Locate the cell with the specified text and output its (X, Y) center coordinate. 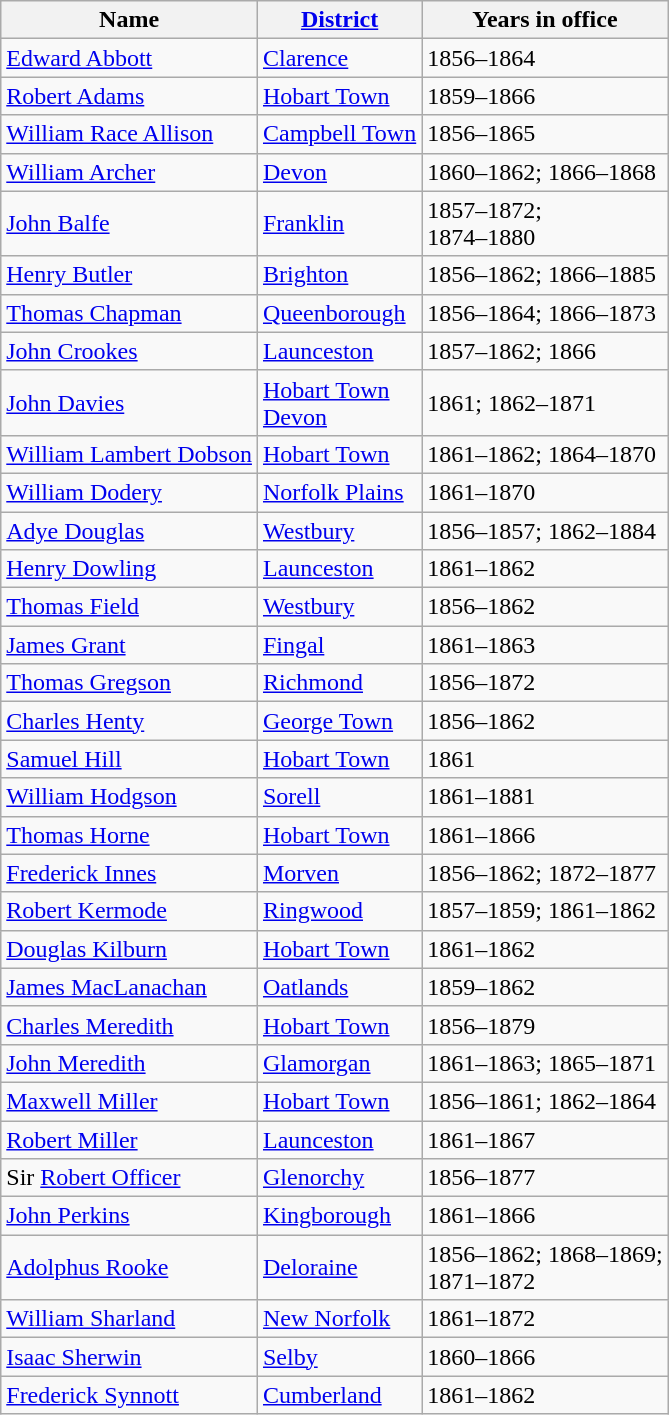
1861–1870 (545, 492)
Henry Dowling (130, 569)
Adolphus Rooke (130, 1268)
1857–1872;1874–1880 (545, 224)
William Dodery (130, 492)
Oatlands (339, 987)
John Meredith (130, 1063)
Campbell Town (339, 134)
District (339, 20)
William Sharland (130, 1319)
1856–1865 (545, 134)
James Grant (130, 645)
1861–1872 (545, 1319)
Glenorchy (339, 1178)
Edward Abbott (130, 58)
Brighton (339, 275)
1856–1857; 1862–1884 (545, 531)
William Archer (130, 172)
Years in office (545, 20)
Selby (339, 1357)
Thomas Horne (130, 835)
1861–1863 (545, 645)
1861–1863; 1865–1871 (545, 1063)
Robert Kermode (130, 911)
1861; 1862–1871 (545, 402)
John Davies (130, 402)
Charles Meredith (130, 1025)
Frederick Innes (130, 873)
1857–1859; 1861–1862 (545, 911)
1857–1862; 1866 (545, 351)
Charles Henty (130, 721)
Sorell (339, 797)
Morven (339, 873)
1856–1872 (545, 683)
William Race Allison (130, 134)
Clarence (339, 58)
Henry Butler (130, 275)
New Norfolk (339, 1319)
Robert Adams (130, 96)
1861–1862; 1864–1870 (545, 454)
1860–1866 (545, 1357)
1856–1862; 1868–1869;1871–1872 (545, 1268)
1861–1881 (545, 797)
1859–1866 (545, 96)
Hobart TownDevon (339, 402)
1856–1861; 1862–1864 (545, 1101)
Glamorgan (339, 1063)
Norfolk Plains (339, 492)
Deloraine (339, 1268)
George Town (339, 721)
Thomas Field (130, 607)
Richmond (339, 683)
John Perkins (130, 1216)
Sir Robert Officer (130, 1178)
1856–1862; 1866–1885 (545, 275)
Name (130, 20)
1860–1862; 1866–1868 (545, 172)
William Lambert Dobson (130, 454)
John Balfe (130, 224)
Cumberland (339, 1395)
Kingborough (339, 1216)
1856–1864 (545, 58)
1861–1867 (545, 1139)
Adye Douglas (130, 531)
Ringwood (339, 911)
Thomas Gregson (130, 683)
Queenborough (339, 313)
Samuel Hill (130, 759)
Frederick Synnott (130, 1395)
John Crookes (130, 351)
Fingal (339, 645)
1856–1877 (545, 1178)
James MacLanachan (130, 987)
1856–1862; 1872–1877 (545, 873)
Thomas Chapman (130, 313)
1856–1879 (545, 1025)
Douglas Kilburn (130, 949)
Robert Miller (130, 1139)
1859–1862 (545, 987)
Devon (339, 172)
1856–1864; 1866–1873 (545, 313)
Isaac Sherwin (130, 1357)
1861 (545, 759)
William Hodgson (130, 797)
Franklin (339, 224)
Maxwell Miller (130, 1101)
